Scan for the cell matching the given text and deliver its [X, Y] coordinate at center. 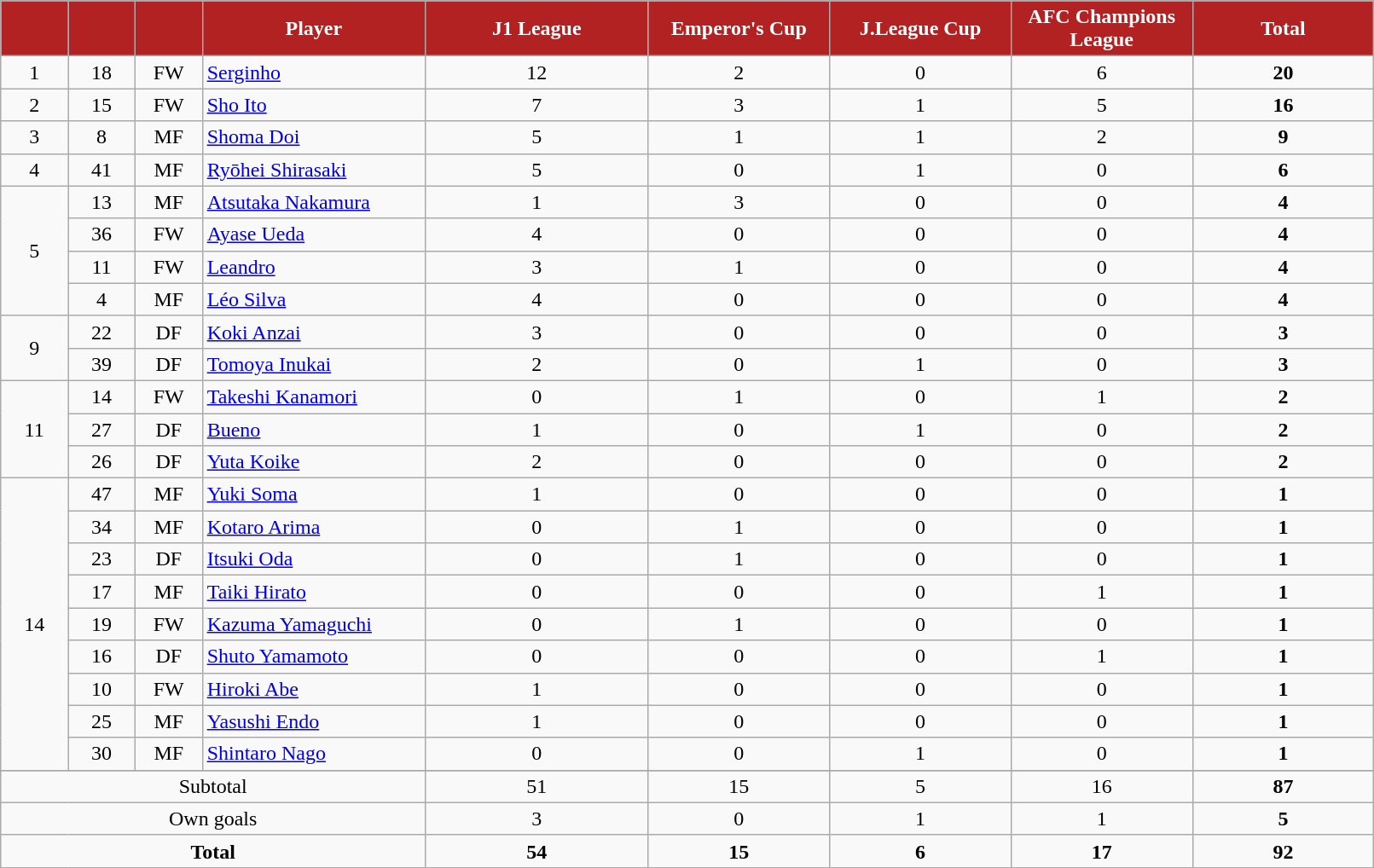
Kotaro Arima [314, 527]
J1 League [537, 29]
J.League Cup [921, 29]
Sho Ito [314, 105]
7 [537, 105]
Shuto Yamamoto [314, 657]
10 [102, 689]
Léo Silva [314, 299]
Taiki Hirato [314, 592]
39 [102, 364]
51 [537, 786]
Hiroki Abe [314, 689]
13 [102, 202]
26 [102, 462]
Ayase Ueda [314, 234]
Kazuma Yamaguchi [314, 624]
19 [102, 624]
Serginho [314, 72]
Player [314, 29]
87 [1283, 786]
92 [1283, 851]
20 [1283, 72]
Takeshi Kanamori [314, 396]
47 [102, 495]
Leandro [314, 267]
Yasushi Endo [314, 721]
Shoma Doi [314, 137]
Atsutaka Nakamura [314, 202]
Shintaro Nago [314, 754]
8 [102, 137]
Yuta Koike [314, 462]
Subtotal [213, 786]
Ryōhei Shirasaki [314, 170]
Own goals [213, 819]
25 [102, 721]
AFC Champions League [1102, 29]
Itsuki Oda [314, 559]
34 [102, 527]
22 [102, 332]
36 [102, 234]
12 [537, 72]
18 [102, 72]
30 [102, 754]
Emperor's Cup [739, 29]
54 [537, 851]
Koki Anzai [314, 332]
23 [102, 559]
Bueno [314, 429]
27 [102, 429]
Yuki Soma [314, 495]
Tomoya Inukai [314, 364]
41 [102, 170]
